Search for the cell housing the specified text and yield its [x, y] center coordinate. 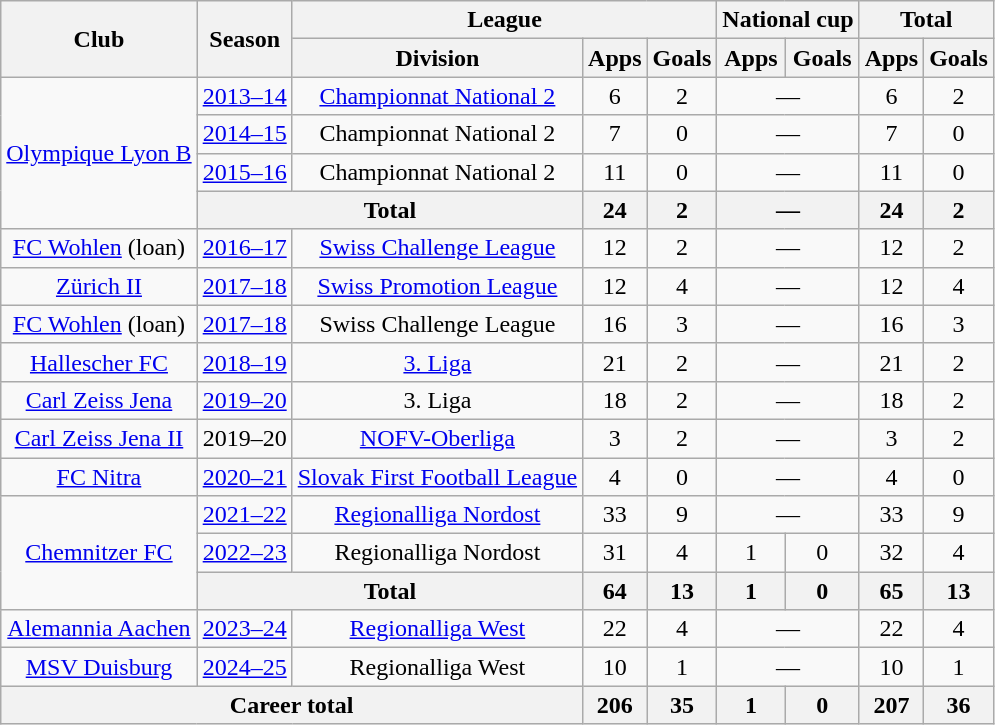
Zürich II [99, 286]
FC Nitra [99, 477]
National cup [788, 20]
Carl Zeiss Jena [99, 400]
65 [891, 591]
Chemnitzer FC [99, 553]
35 [682, 705]
36 [959, 705]
207 [891, 705]
206 [615, 705]
31 [615, 553]
Slovak First Football League [437, 477]
2013–14 [244, 96]
2014–15 [244, 134]
Carl Zeiss Jena II [99, 438]
League [504, 20]
Division [437, 58]
Olympique Lyon B [99, 153]
Season [244, 39]
2023–24 [244, 629]
Career total [292, 705]
MSV Duisburg [99, 667]
NOFV-Oberliga [437, 438]
2022–23 [244, 553]
Hallescher FC [99, 362]
Club [99, 39]
32 [891, 553]
2016–17 [244, 248]
2015–16 [244, 172]
Swiss Promotion League [437, 286]
2018–19 [244, 362]
2020–21 [244, 477]
2021–22 [244, 515]
Alemannia Aachen [99, 629]
64 [615, 591]
2024–25 [244, 667]
